Identify which cell holds the provided text, then report its [x, y] central coordinate. 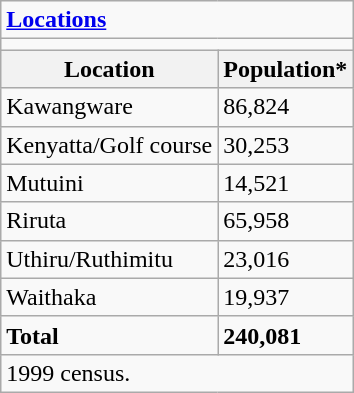
Uthiru/Ruthimitu [110, 259]
14,521 [286, 183]
Kawangware [110, 107]
Waithaka [110, 297]
Kenyatta/Golf course [110, 145]
19,937 [286, 297]
Locations [177, 20]
86,824 [286, 107]
Total [110, 335]
Location [110, 69]
30,253 [286, 145]
Mutuini [110, 183]
1999 census. [177, 373]
23,016 [286, 259]
Riruta [110, 221]
240,081 [286, 335]
65,958 [286, 221]
Population* [286, 69]
